Find where the given text appears and provide that cell's center as [X, Y] coordinate. 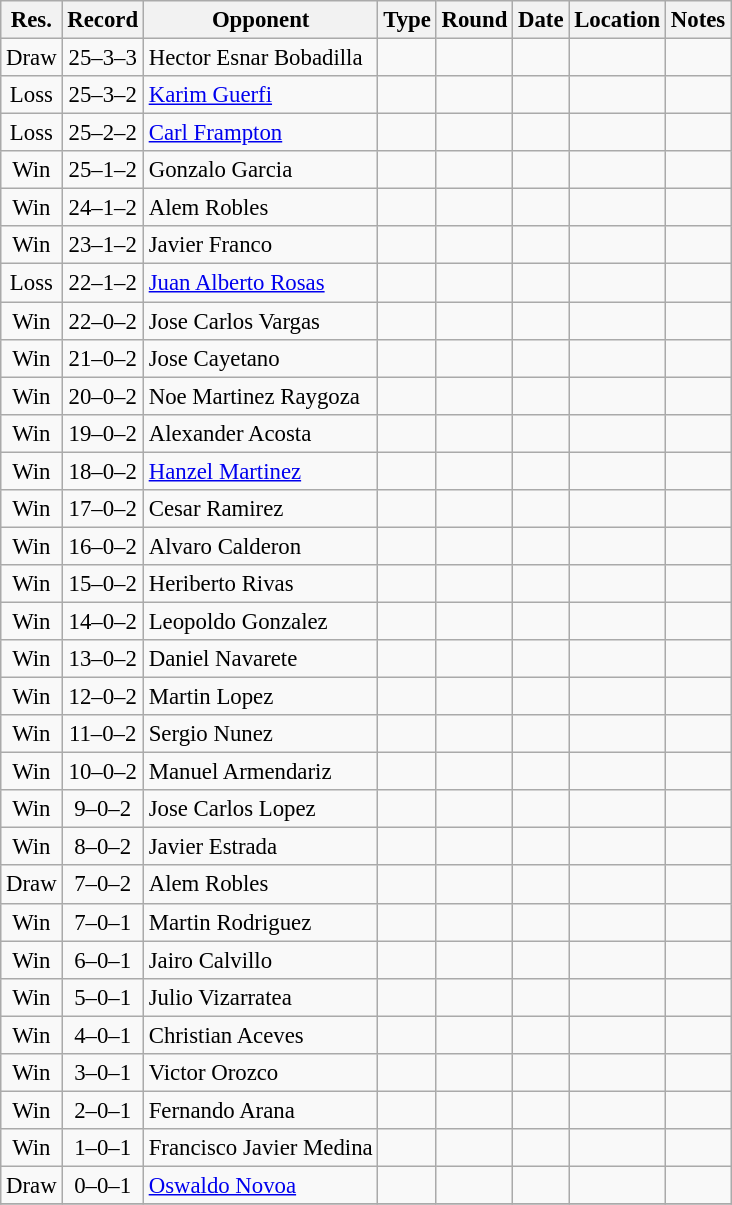
Location [618, 20]
Opponent [260, 20]
Type [407, 20]
Alvaro Calderon [260, 546]
20–0–2 [102, 396]
Martin Lopez [260, 697]
10–0–2 [102, 772]
Date [541, 20]
Jose Carlos Vargas [260, 321]
Francisco Javier Medina [260, 1148]
3–0–1 [102, 1073]
Res. [32, 20]
Leopoldo Gonzalez [260, 621]
17–0–2 [102, 509]
Jose Carlos Lopez [260, 809]
11–0–2 [102, 734]
18–0–2 [102, 471]
Martin Rodriguez [260, 922]
Sergio Nunez [260, 734]
13–0–2 [102, 659]
23–1–2 [102, 245]
Notes [698, 20]
12–0–2 [102, 697]
Hector Esnar Bobadilla [260, 58]
7–0–2 [102, 885]
Christian Aceves [260, 1035]
16–0–2 [102, 546]
Noe Martinez Raygoza [260, 396]
25–3–3 [102, 58]
Karim Guerfi [260, 95]
8–0–2 [102, 847]
Daniel Navarete [260, 659]
Gonzalo Garcia [260, 170]
Alexander Acosta [260, 433]
24–1–2 [102, 208]
22–0–2 [102, 321]
2–0–1 [102, 1110]
0–0–1 [102, 1185]
Victor Orozco [260, 1073]
Carl Frampton [260, 133]
Julio Vizarratea [260, 997]
Cesar Ramirez [260, 509]
Oswaldo Novoa [260, 1185]
Hanzel Martinez [260, 471]
Round [474, 20]
21–0–2 [102, 358]
1–0–1 [102, 1148]
25–3–2 [102, 95]
Javier Estrada [260, 847]
Manuel Armendariz [260, 772]
Juan Alberto Rosas [260, 283]
Heriberto Rivas [260, 584]
15–0–2 [102, 584]
Jairo Calvillo [260, 960]
7–0–1 [102, 922]
Fernando Arana [260, 1110]
4–0–1 [102, 1035]
9–0–2 [102, 809]
Jose Cayetano [260, 358]
25–2–2 [102, 133]
Javier Franco [260, 245]
25–1–2 [102, 170]
6–0–1 [102, 960]
22–1–2 [102, 283]
14–0–2 [102, 621]
19–0–2 [102, 433]
Record [102, 20]
5–0–1 [102, 997]
